Determine the [x, y] coordinate at the center of the cell enclosing the given text.  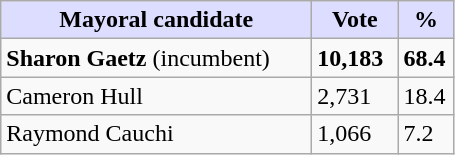
Mayoral candidate [156, 20]
Cameron Hull [156, 96]
1,066 [355, 134]
18.4 [426, 96]
2,731 [355, 96]
Sharon Gaetz (incumbent) [156, 58]
68.4 [426, 58]
7.2 [426, 134]
% [426, 20]
10,183 [355, 58]
Vote [355, 20]
Raymond Cauchi [156, 134]
